Scan for the cell matching the given text and deliver its (x, y) coordinate at center. 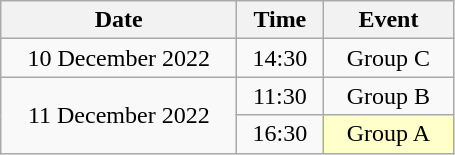
Date (119, 20)
Event (388, 20)
14:30 (280, 58)
16:30 (280, 134)
Group B (388, 96)
Group A (388, 134)
11:30 (280, 96)
Time (280, 20)
10 December 2022 (119, 58)
Group C (388, 58)
11 December 2022 (119, 115)
